Search for the cell housing the specified text and yield its (x, y) center coordinate. 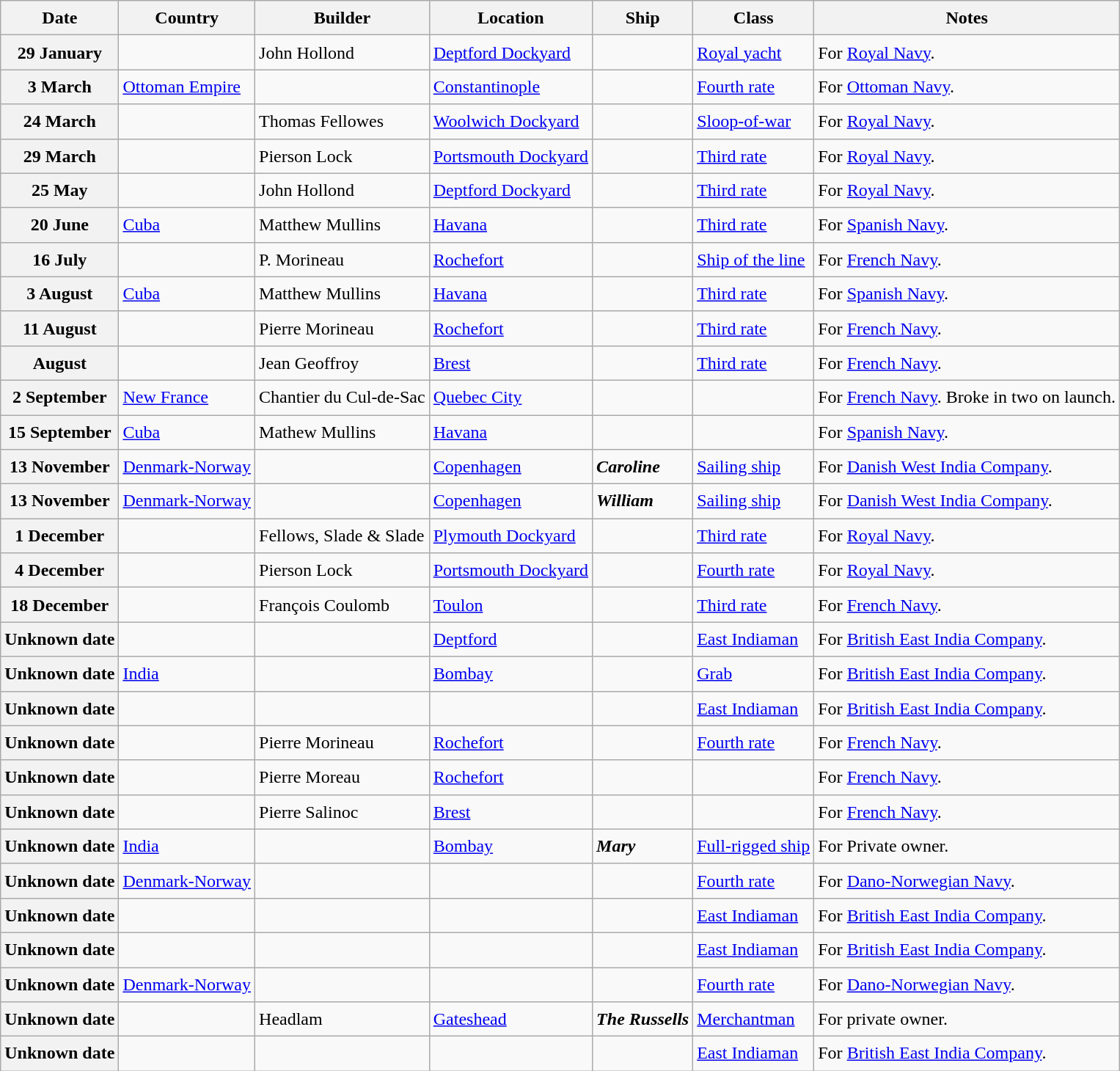
Country (187, 18)
Mary (643, 847)
20 June (60, 224)
Chantier du Cul-de-Sac (343, 398)
For French Navy. Broke in two on launch. (967, 398)
Notes (967, 18)
Merchantman (754, 1020)
Deptford (510, 640)
Caroline (643, 467)
The Russells (643, 1020)
18 December (60, 604)
3 March (60, 87)
11 August (60, 329)
Jean Geoffroy (343, 362)
4 December (60, 571)
29 March (60, 156)
Ship (643, 18)
Fellows, Slade & Slade (343, 535)
Class (754, 18)
Pierre Moreau (343, 778)
Pierre Salinoc (343, 811)
Mathew Mullins (343, 433)
Ship of the line (754, 260)
François Coulomb (343, 604)
Headlam (343, 1020)
Constantinople (510, 87)
William (643, 502)
1 December (60, 535)
Sloop-of-war (754, 122)
August (60, 362)
Plymouth Dockyard (510, 535)
16 July (60, 260)
Gateshead (510, 1020)
New France (187, 398)
29 January (60, 53)
Ottoman Empire (187, 87)
Builder (343, 18)
2 September (60, 398)
Royal yacht (754, 53)
Location (510, 18)
For private owner. (967, 1020)
For Ottoman Navy. (967, 87)
For Private owner. (967, 847)
3 August (60, 293)
Date (60, 18)
Full-rigged ship (754, 847)
25 May (60, 191)
Woolwich Dockyard (510, 122)
Grab (754, 673)
P. Morineau (343, 260)
Quebec City (510, 398)
Thomas Fellowes (343, 122)
Toulon (510, 604)
15 September (60, 433)
24 March (60, 122)
